Extract the [x, y] coordinate from the center of the cell holding the provided text.  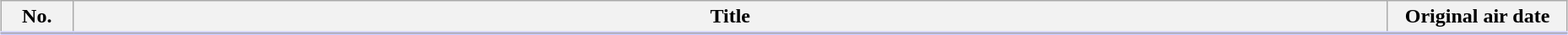
Title [731, 17]
Original air date [1478, 17]
No. [37, 17]
